Return (X, Y) of the center of cell containing provided text 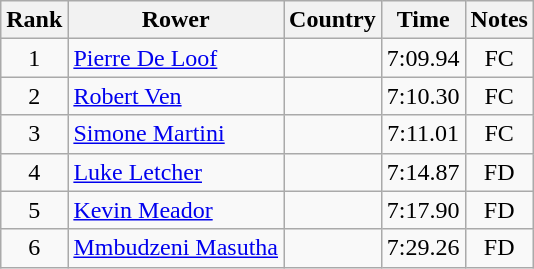
7:09.94 (423, 58)
7:11.01 (423, 134)
6 (34, 248)
Notes (499, 20)
7:17.90 (423, 210)
Robert Ven (176, 96)
2 (34, 96)
3 (34, 134)
7:14.87 (423, 172)
Pierre De Loof (176, 58)
Rank (34, 20)
Time (423, 20)
1 (34, 58)
Mmbudzeni Masutha (176, 248)
Kevin Meador (176, 210)
Rower (176, 20)
Luke Letcher (176, 172)
4 (34, 172)
Simone Martini (176, 134)
Country (333, 20)
7:10.30 (423, 96)
5 (34, 210)
7:29.26 (423, 248)
